Extract the (x, y) coordinate from the center of the cell holding the provided text.  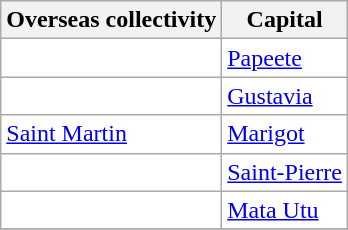
Capital (285, 20)
Saint Martin (112, 134)
Marigot (285, 134)
Saint-Pierre (285, 172)
Overseas collectivity (112, 20)
Gustavia (285, 96)
Papeete (285, 58)
Mata Utu (285, 210)
